Determine the [x, y] coordinate at the center of the cell enclosing the given text.  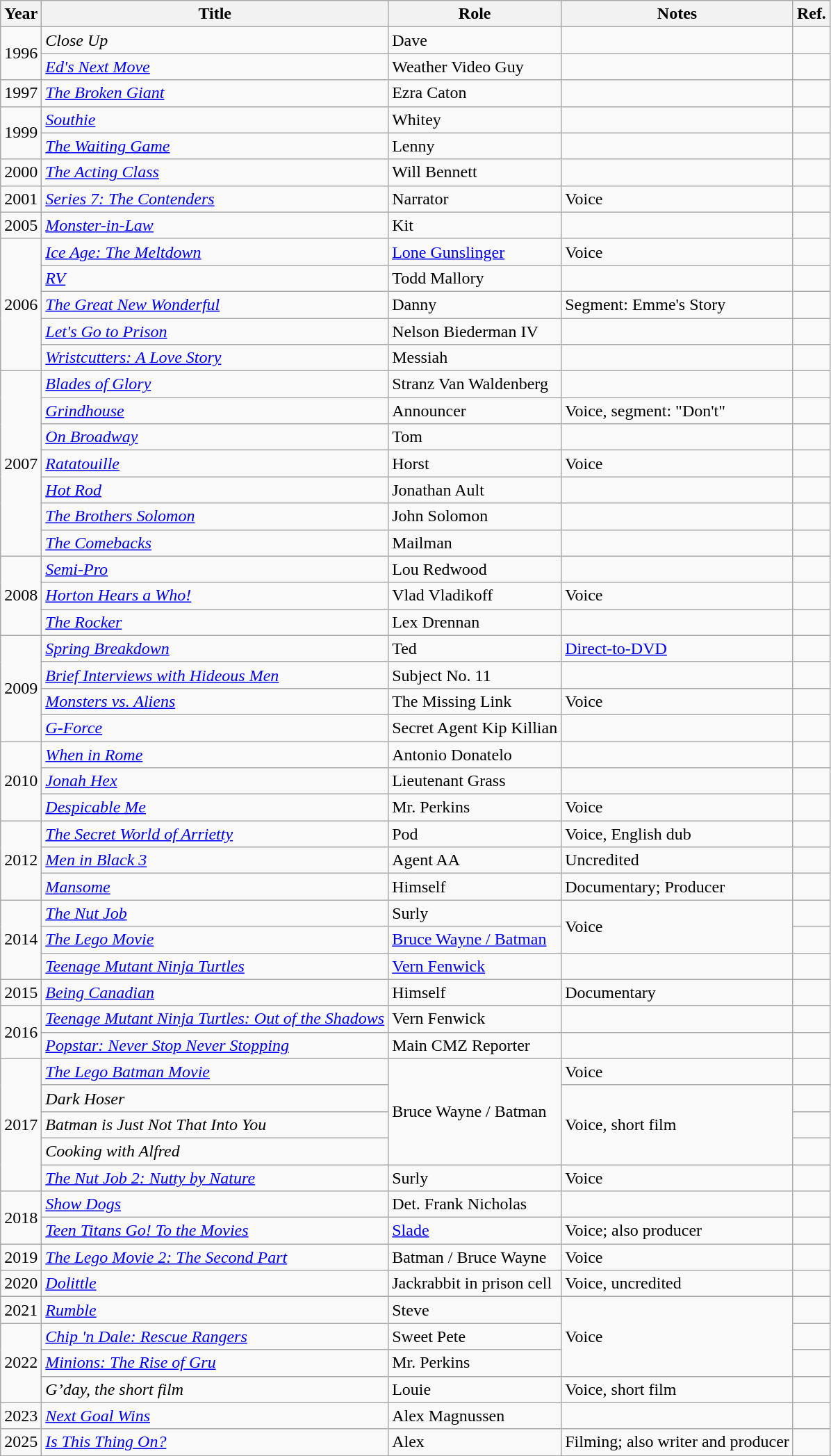
Pod [475, 834]
The Acting Class [215, 172]
The Lego Movie 2: The Second Part [215, 1257]
Semi-Pro [215, 569]
1996 [21, 54]
2005 [21, 225]
Voice, uncredited [677, 1284]
Dave [475, 40]
Rumble [215, 1310]
Being Canadian [215, 992]
Narrator [475, 199]
Sweet Pete [475, 1336]
2009 [21, 688]
Ref. [812, 14]
Series 7: The Contenders [215, 199]
Despicable Me [215, 808]
Hot Rod [215, 490]
Voice, segment: "Don't" [677, 411]
Spring Breakdown [215, 648]
RV [215, 278]
The Rocker [215, 622]
Teenage Mutant Ninja Turtles: Out of the Shadows [215, 1019]
Lex Drennan [475, 622]
Steve [475, 1310]
Batman is Just Not That Into You [215, 1124]
Whitey [475, 120]
2019 [21, 1257]
Tom [475, 437]
2010 [21, 780]
2012 [21, 860]
Louie [475, 1389]
Lenny [475, 146]
Ratatouille [215, 464]
Horton Hears a Who! [215, 596]
Title [215, 14]
Dolittle [215, 1284]
Announcer [475, 411]
Jackrabbit in prison cell [475, 1284]
Will Bennett [475, 172]
Mansome [215, 887]
The Lego Movie [215, 940]
Filming; also writer and producer [677, 1442]
Subject No. 11 [475, 675]
Ted [475, 648]
2018 [21, 1218]
2025 [21, 1442]
Todd Mallory [475, 278]
Stranz Van Waldenberg [475, 384]
Kit [475, 225]
The Broken Giant [215, 93]
The Missing Link [475, 701]
Cooking with Alfred [215, 1151]
Minions: The Rise of Gru [215, 1363]
The Nut Job [215, 913]
2000 [21, 172]
The Waiting Game [215, 146]
2021 [21, 1310]
Alex Magnussen [475, 1416]
Direct-to-DVD [677, 648]
The Nut Job 2: Nutty by Nature [215, 1178]
Is This Thing On? [215, 1442]
2007 [21, 464]
Next Goal Wins [215, 1416]
Batman / Bruce Wayne [475, 1257]
On Broadway [215, 437]
2016 [21, 1032]
Blades of Glory [215, 384]
Dark Hoser [215, 1098]
Horst [475, 464]
The Comebacks [215, 543]
Secret Agent Kip Killian [475, 728]
Slade [475, 1231]
Main CMZ Reporter [475, 1045]
G’day, the short film [215, 1389]
2001 [21, 199]
The Secret World of Arrietty [215, 834]
Wristcutters: A Love Story [215, 358]
Role [475, 14]
John Solomon [475, 516]
Southie [215, 120]
Documentary [677, 992]
Documentary; Producer [677, 887]
Monster-in-Law [215, 225]
Messiah [475, 358]
Grindhouse [215, 411]
2023 [21, 1416]
The Lego Batman Movie [215, 1072]
Ice Age: The Meltdown [215, 252]
Jonathan Ault [475, 490]
Ezra Caton [475, 93]
The Great New Wonderful [215, 304]
Notes [677, 14]
Show Dogs [215, 1204]
Teenage Mutant Ninja Turtles [215, 966]
Mailman [475, 543]
2006 [21, 304]
Voice; also producer [677, 1231]
Segment: Emme's Story [677, 304]
Men in Black 3 [215, 860]
The Brothers Solomon [215, 516]
2022 [21, 1363]
Jonah Hex [215, 781]
Nelson Biederman IV [475, 332]
Teen Titans Go! To the Movies [215, 1231]
Alex [475, 1442]
1997 [21, 93]
Lieutenant Grass [475, 781]
Antonio Donatelo [475, 754]
Lone Gunslinger [475, 252]
1999 [21, 133]
Danny [475, 304]
Agent AA [475, 860]
2014 [21, 940]
Let's Go to Prison [215, 332]
When in Rome [215, 754]
2017 [21, 1124]
Brief Interviews with Hideous Men [215, 675]
Chip 'n Dale: Rescue Rangers [215, 1336]
Year [21, 14]
2008 [21, 596]
Lou Redwood [475, 569]
G-Force [215, 728]
Ed's Next Move [215, 67]
Weather Video Guy [475, 67]
Voice, English dub [677, 834]
Close Up [215, 40]
Monsters vs. Aliens [215, 701]
2020 [21, 1284]
Popstar: Never Stop Never Stopping [215, 1045]
Det. Frank Nicholas [475, 1204]
2015 [21, 992]
Uncredited [677, 860]
Vlad Vladikoff [475, 596]
